Find where the given text appears and provide that cell's center as (X, Y) coordinate. 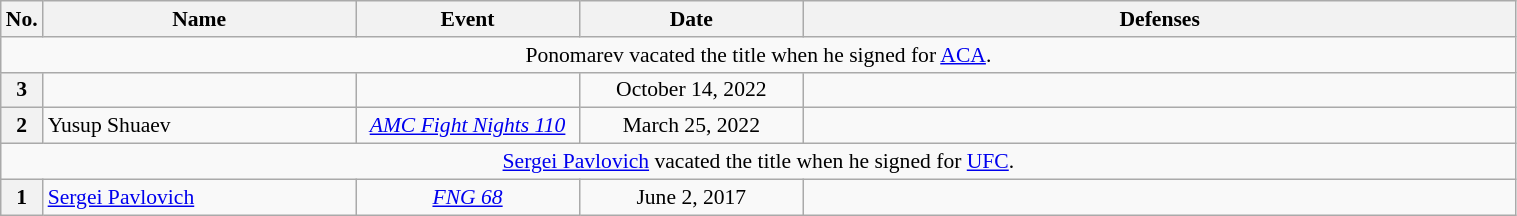
3 (22, 90)
FNG 68 (468, 197)
2 (22, 126)
Defenses (1160, 19)
Yusup Shuaev (200, 126)
Event (468, 19)
March 25, 2022 (691, 126)
Sergei Pavlovich vacated the title when he signed for UFC. (758, 162)
Name (200, 19)
Sergei Pavlovich (200, 197)
Date (691, 19)
1 (22, 197)
AMC Fight Nights 110 (468, 126)
June 2, 2017 (691, 197)
October 14, 2022 (691, 90)
No. (22, 19)
Ponomarev vacated the title when he signed for ACA. (758, 55)
